Find where the given text appears and provide that cell's center as [X, Y] coordinate. 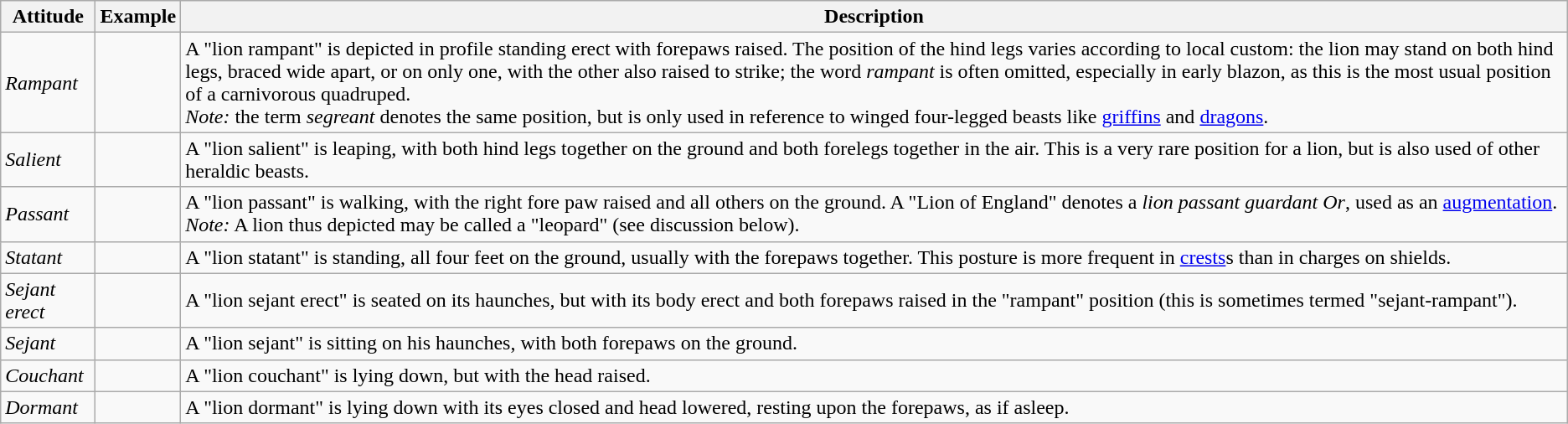
Attitude [49, 17]
A "lion dormant" is lying down with its eyes closed and head lowered, resting upon the forepaws, as if asleep. [874, 407]
A "lion couchant" is lying down, but with the head raised. [874, 375]
Sejant erect [49, 300]
Description [874, 17]
Couchant [49, 375]
Passant [49, 215]
Sejant [49, 344]
Rampant [49, 82]
Statant [49, 257]
A "lion sejant" is sitting on his haunches, with both forepaws on the ground. [874, 344]
Example [138, 17]
Dormant [49, 407]
Salient [49, 159]
